Output the (x, y) coordinate of the center of the cell containing the given text.  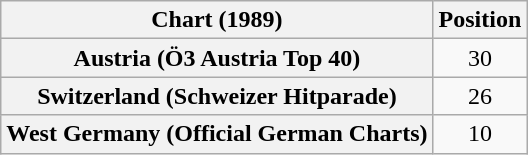
Switzerland (Schweizer Hitparade) (217, 96)
Chart (1989) (217, 20)
Austria (Ö3 Austria Top 40) (217, 58)
West Germany (Official German Charts) (217, 134)
30 (480, 58)
Position (480, 20)
10 (480, 134)
26 (480, 96)
